Output the [X, Y] coordinate of the center of the cell containing the given text.  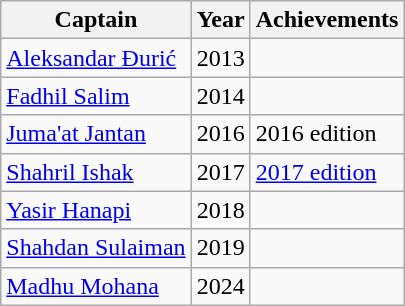
2013 [220, 58]
Yasir Hanapi [96, 210]
Aleksandar Đurić [96, 58]
2017 edition [327, 172]
2019 [220, 248]
Achievements [327, 20]
2014 [220, 96]
Shahril Ishak [96, 172]
2016 edition [327, 134]
Captain [96, 20]
Madhu Mohana [96, 286]
Juma'at Jantan [96, 134]
Year [220, 20]
2017 [220, 172]
2024 [220, 286]
Fadhil Salim [96, 96]
2016 [220, 134]
Shahdan Sulaiman [96, 248]
2018 [220, 210]
